For the text-containing cell, return its midpoint in [X, Y] coordinate format. 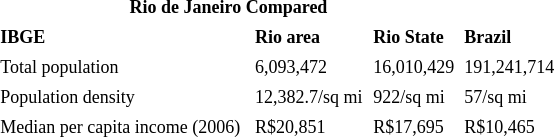
Rio area [310, 37]
16,010,429 [416, 67]
6,093,472 [310, 67]
12,382.7/sq mi [310, 97]
922/sq mi [416, 97]
Rio State [416, 37]
